Provide the (X, Y) coordinate of the cell's center where the given text is located.  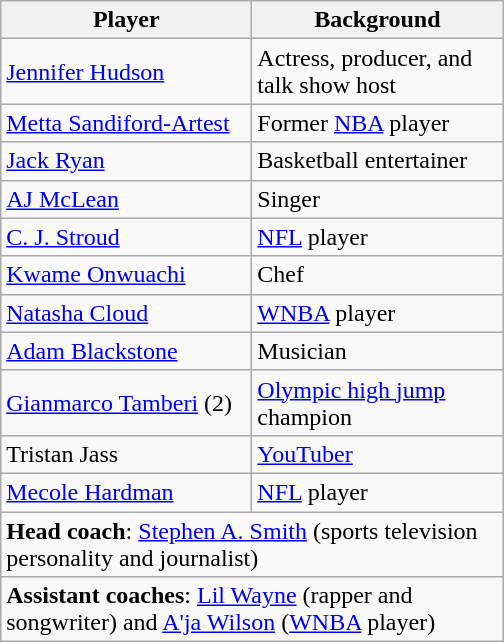
AJ McLean (126, 199)
Singer (378, 199)
Mecole Hardman (126, 492)
Basketball entertainer (378, 161)
Jennifer Hudson (126, 72)
Metta Sandiford-Artest (126, 123)
WNBA player (378, 313)
C. J. Stroud (126, 237)
Actress, producer, and talk show host (378, 72)
Natasha Cloud (126, 313)
Olympic high jump champion (378, 402)
Background (378, 20)
Head coach: Stephen A. Smith (sports television personality and journalist) (252, 544)
Player (126, 20)
Musician (378, 351)
Former NBA player (378, 123)
Jack Ryan (126, 161)
Kwame Onwuachi (126, 275)
Tristan Jass (126, 454)
YouTuber (378, 454)
Adam Blackstone (126, 351)
Chef (378, 275)
Gianmarco Tamberi (2) (126, 402)
Assistant coaches: Lil Wayne (rapper and songwriter) and A'ja Wilson (WNBA player) (252, 610)
